Locate the cell with the specified text and output its (X, Y) center coordinate. 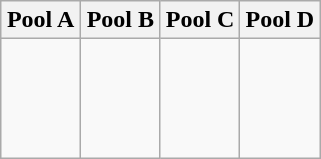
Pool B (120, 20)
Pool C (200, 20)
Pool D (280, 20)
Pool A (41, 20)
